Return the (X, Y) coordinate for the center point of the cell that contains the specified text.  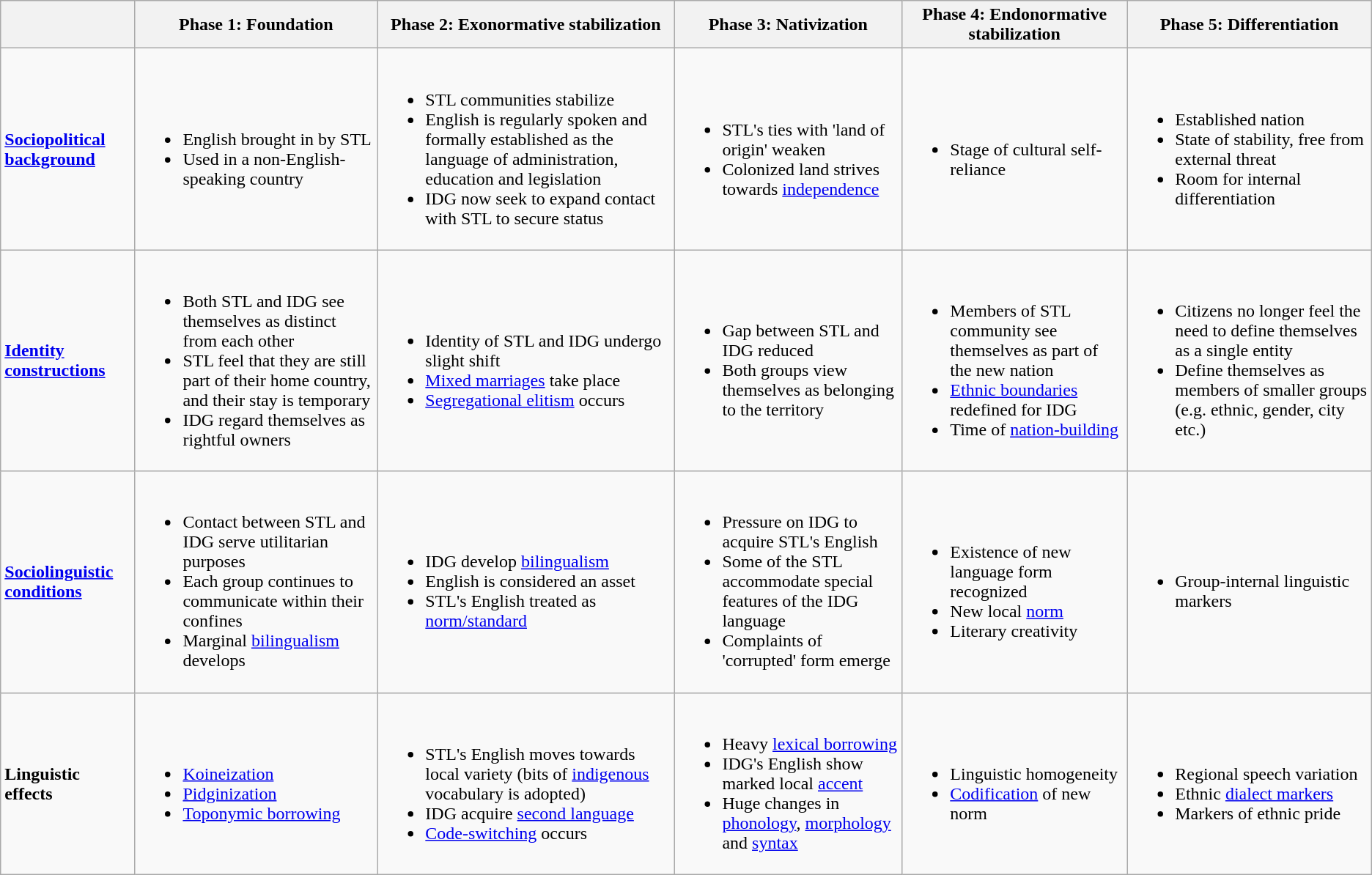
Established nationState of stability, free from external threatRoom for internal differentiation (1250, 149)
Linguistic effects (67, 783)
Linguistic homogeneityCodification of new norm (1014, 783)
Phase 4: Endonormative stabilization (1014, 25)
Phase 3: Nativization (789, 25)
Gap between STL and IDG reducedBoth groups view themselves as belonging to the territory (789, 361)
STL's ties with 'land of origin' weakenColonized land strives towards independence (789, 149)
Phase 5: Differentiation (1250, 25)
Sociolinguistic conditions (67, 582)
Sociopolitical background (67, 149)
Group-internal linguistic markers (1250, 582)
Pressure on IDG to acquire STL's EnglishSome of the STL accommodate special features of the IDG languageComplaints of 'corrupted' form emerge (789, 582)
Stage of cultural self-reliance (1014, 149)
English brought in by STLUsed in a non-English-speaking country (257, 149)
Regional speech variationEthnic dialect markersMarkers of ethnic pride (1250, 783)
Existence of new language form recognizedNew local normLiterary creativity (1014, 582)
Heavy lexical borrowingIDG's English show marked local accentHuge changes in phonology, morphology and syntax (789, 783)
Identity of STL and IDG undergo slight shiftMixed marriages take placeSegregational elitism occurs (526, 361)
Identity constructions (67, 361)
Phase 2: Exonormative stabilization (526, 25)
Phase 1: Foundation (257, 25)
Contact between STL and IDG serve utilitarian purposesEach group continues to communicate within their confinesMarginal bilingualism develops (257, 582)
IDG develop bilingualismEnglish is considered an assetSTL's English treated as norm/standard (526, 582)
KoineizationPidginizationToponymic borrowing (257, 783)
Members of STL community see themselves as part of the new nationEthnic boundaries redefined for IDGTime of nation-building (1014, 361)
STL's English moves towards local variety (bits of indigenous vocabulary is adopted)IDG acquire second languageCode-switching occurs (526, 783)
